Pinpoint the cell where the given text exists, returning its (X, Y) midpoint coordinate. 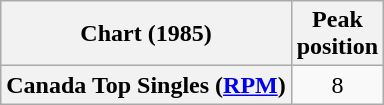
8 (337, 85)
Chart (1985) (146, 34)
Peakposition (337, 34)
Canada Top Singles (RPM) (146, 85)
